Detect which cell encompasses the target text, then output its (X, Y) center coordinate. 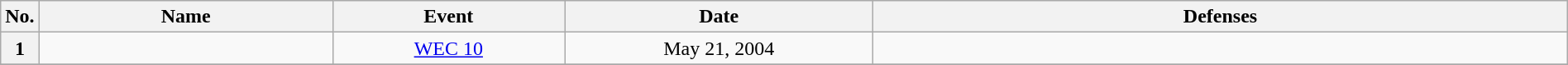
May 21, 2004 (718, 48)
Defenses (1221, 17)
No. (20, 17)
Name (185, 17)
WEC 10 (448, 48)
1 (20, 48)
Date (718, 17)
Event (448, 17)
